Return the [X, Y] coordinate for the center point of the cell that contains the specified text.  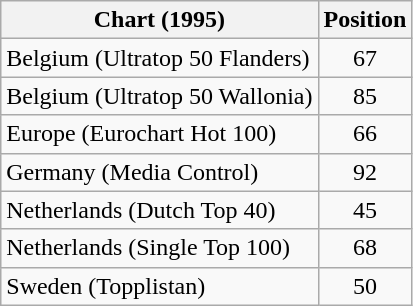
50 [365, 286]
Position [365, 20]
Sweden (Topplistan) [160, 286]
Belgium (Ultratop 50 Wallonia) [160, 96]
Germany (Media Control) [160, 172]
45 [365, 210]
Chart (1995) [160, 20]
67 [365, 58]
Netherlands (Single Top 100) [160, 248]
Belgium (Ultratop 50 Flanders) [160, 58]
68 [365, 248]
Europe (Eurochart Hot 100) [160, 134]
66 [365, 134]
85 [365, 96]
Netherlands (Dutch Top 40) [160, 210]
92 [365, 172]
